Identify which cell holds the provided text, then report its (x, y) central coordinate. 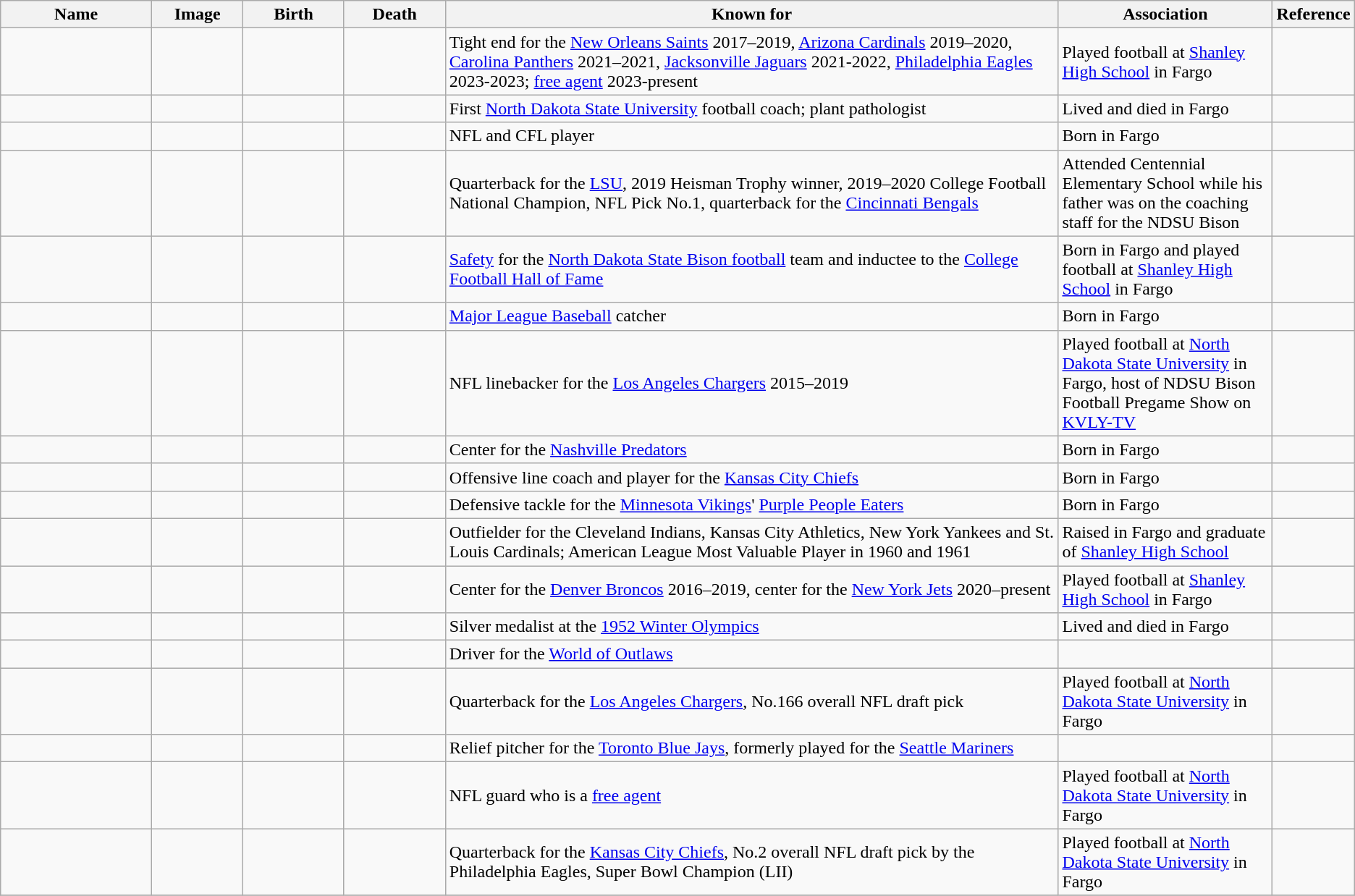
Attended Centennial Elementary School while his father was on the coaching staff for the NDSU Bison (1165, 193)
Birth (294, 14)
Reference (1313, 14)
Silver medalist at the 1952 Winter Olympics (751, 627)
Quarterback for the Los Angeles Chargers, No.166 overall NFL draft pick (751, 701)
Name (77, 14)
Offensive line coach and player for the Kansas City Chiefs (751, 477)
Center for the Denver Broncos 2016–2019, center for the New York Jets 2020–present (751, 589)
Played football at North Dakota State University in Fargo, host of NDSU Bison Football Pregame Show on KVLY-TV (1165, 383)
Death (394, 14)
Raised in Fargo and graduate of Shanley High School (1165, 541)
Born in Fargo and played football at Shanley High School in Fargo (1165, 269)
Image (197, 14)
Defensive tackle for the Minnesota Vikings' Purple People Eaters (751, 504)
Known for (751, 14)
Driver for the World of Outlaws (751, 654)
Relief pitcher for the Toronto Blue Jays, formerly played for the Seattle Mariners (751, 748)
Center for the Nashville Predators (751, 449)
NFL guard who is a free agent (751, 795)
Association (1165, 14)
Safety for the North Dakota State Bison football team and inductee to the College Football Hall of Fame (751, 269)
NFL linebacker for the Los Angeles Chargers 2015–2019 (751, 383)
Quarterback for the Kansas City Chiefs, No.2 overall NFL draft pick by the Philadelphia Eagles, Super Bowl Champion (LII) (751, 862)
First North Dakota State University football coach; plant pathologist (751, 109)
Major League Baseball catcher (751, 316)
NFL and CFL player (751, 136)
